From the cell containing the given text, extract its center point as [x, y] coordinate. 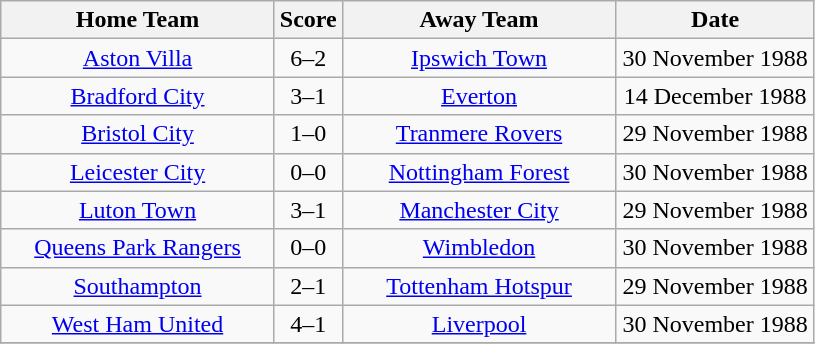
Score [308, 20]
Leicester City [138, 172]
Everton [479, 96]
Away Team [479, 20]
Home Team [138, 20]
Queens Park Rangers [138, 248]
Southampton [138, 286]
Wimbledon [479, 248]
1–0 [308, 134]
Date [716, 20]
Bristol City [138, 134]
14 December 1988 [716, 96]
Manchester City [479, 210]
Nottingham Forest [479, 172]
Aston Villa [138, 58]
6–2 [308, 58]
Bradford City [138, 96]
Tranmere Rovers [479, 134]
4–1 [308, 324]
Ipswich Town [479, 58]
Tottenham Hotspur [479, 286]
West Ham United [138, 324]
2–1 [308, 286]
Luton Town [138, 210]
Liverpool [479, 324]
